Search for the cell housing the specified text and yield its [X, Y] center coordinate. 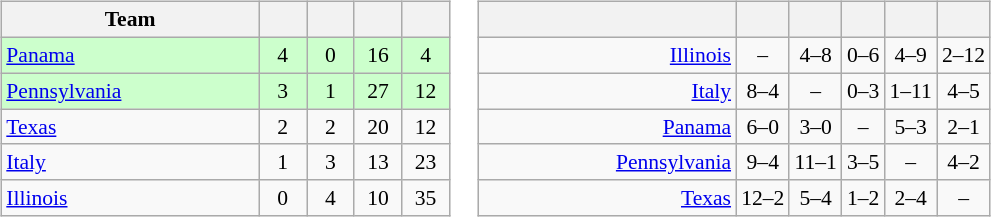
2–4 [910, 198]
5–3 [910, 127]
13 [378, 162]
2–1 [964, 127]
3–5 [864, 162]
10 [378, 198]
8–4 [762, 91]
16 [378, 55]
4–8 [815, 55]
35 [426, 198]
11–1 [815, 162]
5–4 [815, 198]
27 [378, 91]
1–2 [864, 198]
12–2 [762, 198]
6–0 [762, 127]
9–4 [762, 162]
0–3 [864, 91]
1–11 [910, 91]
Team [130, 20]
4–5 [964, 91]
2–12 [964, 55]
0–6 [864, 55]
4–2 [964, 162]
23 [426, 162]
3–0 [815, 127]
4–9 [910, 55]
20 [378, 127]
